Return (X, Y) of the center of cell containing provided text 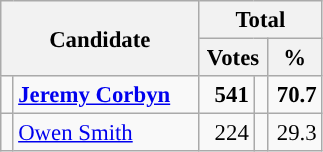
224 (226, 133)
Jeremy Corbyn (106, 95)
Candidate (100, 38)
541 (226, 95)
29.3 (294, 133)
70.7 (294, 95)
Total (260, 20)
% (294, 58)
Votes (233, 58)
Owen Smith (106, 133)
